For the text-containing cell, return its midpoint in (X, Y) coordinate format. 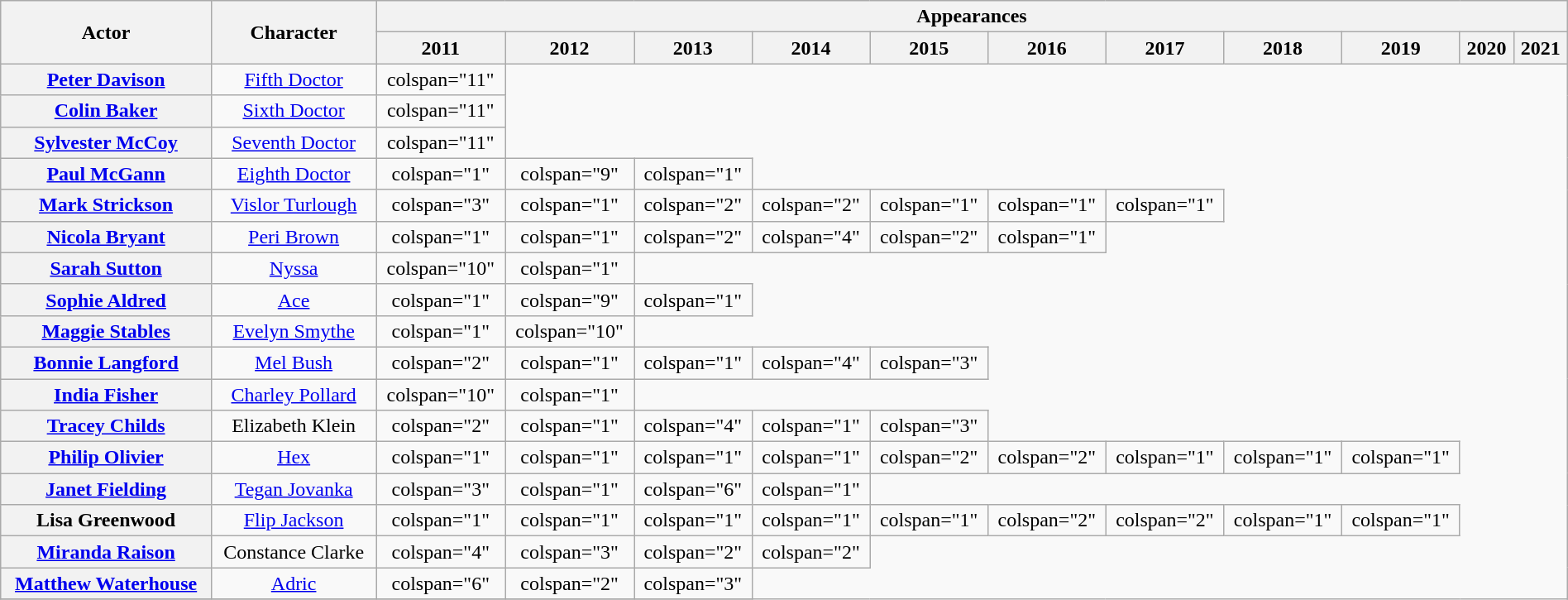
Seventh Doctor (293, 142)
Character (293, 32)
Sophie Aldred (106, 300)
Tegan Jovanka (293, 489)
Hex (293, 458)
2020 (1487, 48)
Evelyn Smythe (293, 331)
India Fisher (106, 395)
Lisa Greenwood (106, 521)
Miranda Raison (106, 552)
Philip Olivier (106, 458)
Elizabeth Klein (293, 426)
Actor (106, 32)
Nicola Bryant (106, 237)
2016 (1047, 48)
Charley Pollard (293, 395)
2019 (1401, 48)
2018 (1284, 48)
Bonnie Langford (106, 362)
Fifth Doctor (293, 79)
Matthew Waterhouse (106, 583)
2017 (1164, 48)
Constance Clarke (293, 552)
Colin Baker (106, 111)
Mel Bush (293, 362)
Ace (293, 300)
Janet Fielding (106, 489)
Adric (293, 583)
Mark Strickson (106, 205)
Tracey Childs (106, 426)
2014 (810, 48)
Vislor Turlough (293, 205)
Paul McGann (106, 174)
Sixth Doctor (293, 111)
Nyssa (293, 268)
Eighth Doctor (293, 174)
2015 (930, 48)
2013 (693, 48)
Sarah Sutton (106, 268)
Peri Brown (293, 237)
Maggie Stables (106, 331)
2011 (441, 48)
Appearances (972, 17)
Sylvester McCoy (106, 142)
2021 (1540, 48)
2012 (570, 48)
Peter Davison (106, 79)
Flip Jackson (293, 521)
